Identify which cell holds the provided text, then report its [x, y] central coordinate. 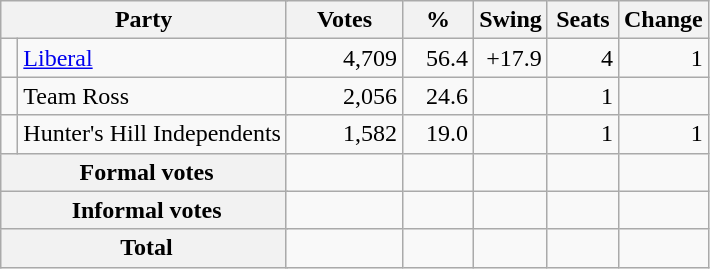
Total [144, 248]
Votes [344, 20]
Swing [511, 20]
Hunter's Hill Independents [152, 134]
Informal votes [144, 210]
19.0 [438, 134]
Seats [582, 20]
2,056 [344, 96]
Change [663, 20]
1,582 [344, 134]
4,709 [344, 58]
56.4 [438, 58]
Formal votes [144, 172]
Liberal [152, 58]
% [438, 20]
Party [144, 20]
4 [582, 58]
24.6 [438, 96]
+17.9 [511, 58]
Team Ross [152, 96]
